From the cell containing the given text, extract its center point as [X, Y] coordinate. 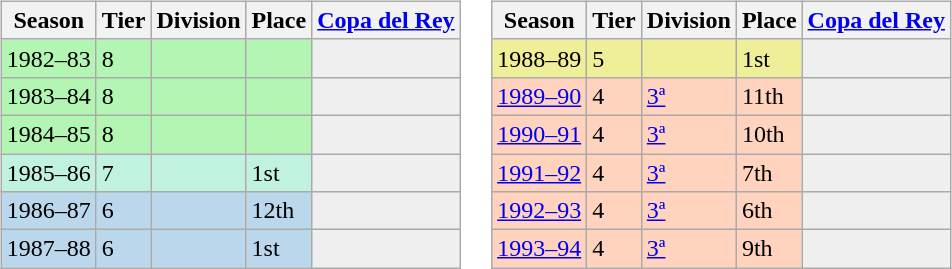
1992–93 [540, 211]
1986–87 [48, 211]
1982–83 [48, 58]
6th [769, 211]
1987–88 [48, 249]
11th [769, 96]
5 [614, 58]
12th [279, 211]
1991–92 [540, 173]
9th [769, 249]
1993–94 [540, 249]
1990–91 [540, 134]
1988–89 [540, 58]
1989–90 [540, 96]
7th [769, 173]
7 [124, 173]
1985–86 [48, 173]
1983–84 [48, 96]
1984–85 [48, 134]
10th [769, 134]
